Return [X, Y] of the center of cell containing provided text 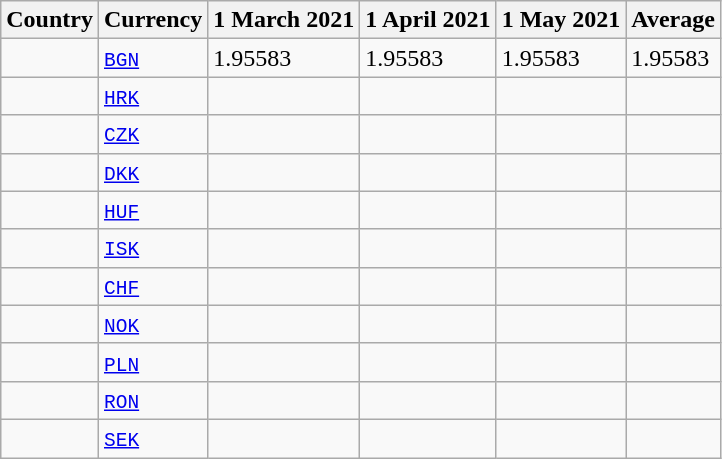
CZK [152, 134]
BGN [152, 58]
Currency [152, 20]
1 May 2021 [561, 20]
HUF [152, 210]
1 March 2021 [284, 20]
Country [50, 20]
ISK [152, 248]
NOK [152, 324]
RON [152, 400]
HRK [152, 96]
DKK [152, 172]
Average [674, 20]
PLN [152, 362]
1 April 2021 [428, 20]
SEK [152, 438]
CHF [152, 286]
